Return (X, Y) of the center of cell containing provided text 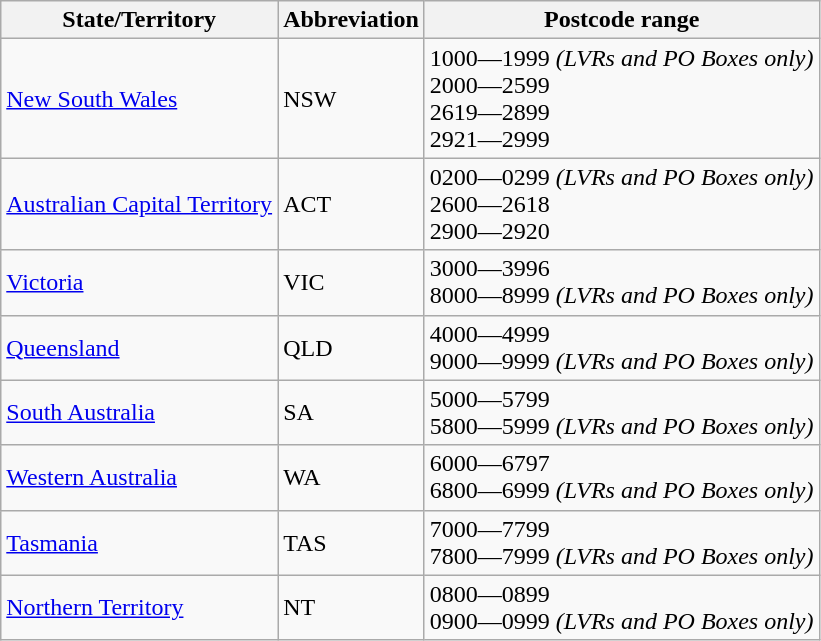
Tasmania (140, 542)
ACT (352, 204)
7000—77997800—7999 (LVRs and PO Boxes only) (622, 542)
South Australia (140, 412)
Abbreviation (352, 20)
Victoria (140, 282)
Queensland (140, 348)
5000—57995800—5999 (LVRs and PO Boxes only) (622, 412)
3000—39968000—8999 (LVRs and PO Boxes only) (622, 282)
4000—49999000—9999 (LVRs and PO Boxes only) (622, 348)
1000—1999 (LVRs and PO Boxes only)2000—25992619—28992921—2999 (622, 98)
Northern Territory (140, 608)
New South Wales (140, 98)
6000—67976800—6999 (LVRs and PO Boxes only) (622, 478)
Western Australia (140, 478)
State/Territory (140, 20)
Australian Capital Territory (140, 204)
QLD (352, 348)
SA (352, 412)
NSW (352, 98)
0200—0299 (LVRs and PO Boxes only)2600—26182900—2920 (622, 204)
WA (352, 478)
TAS (352, 542)
NT (352, 608)
0800—08990900—0999 (LVRs and PO Boxes only) (622, 608)
VIC (352, 282)
Postcode range (622, 20)
